Extract the (x, y) coordinate from the center of the cell holding the provided text.  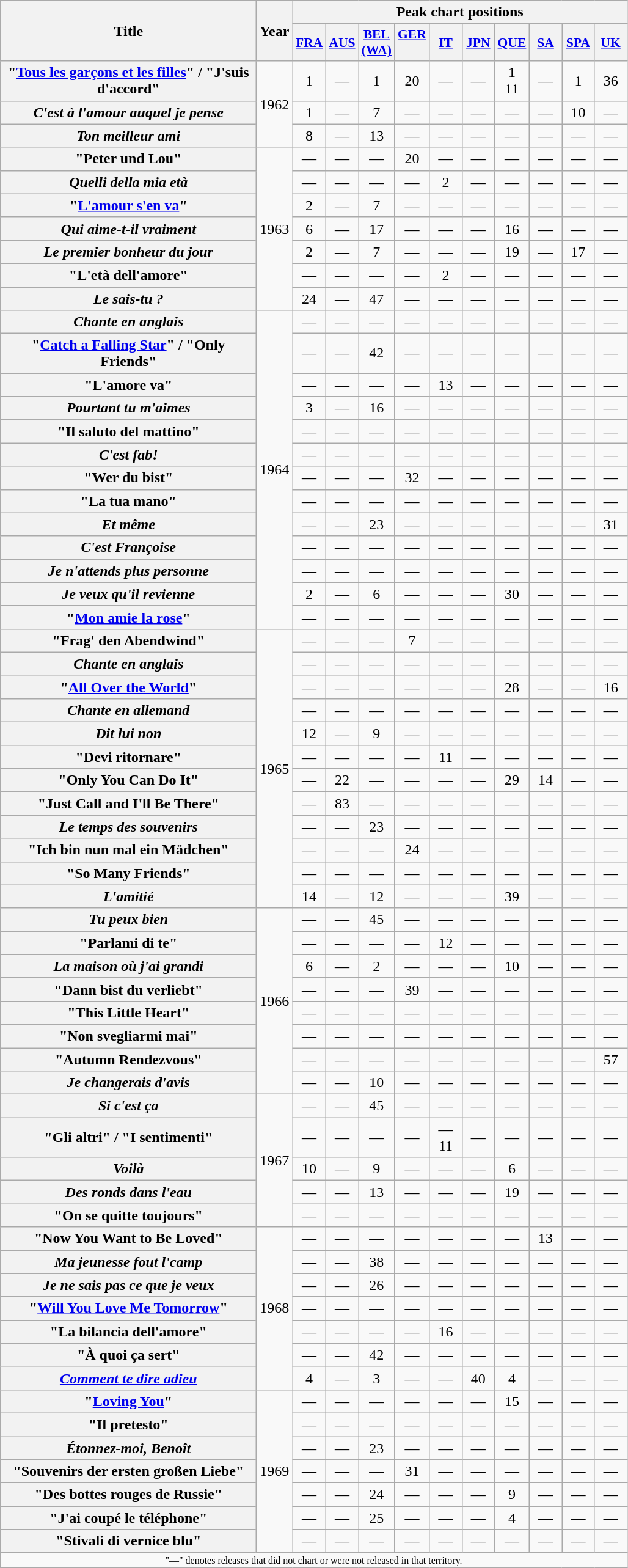
29 (512, 780)
"Souvenirs der ersten großen Liebe" (128, 1471)
"La tua mano" (128, 501)
SA (545, 43)
"Will You Love Me Tomorrow" (128, 1308)
Je ne sais pas ce que je veux (128, 1285)
"Just Call and I'll Be There" (128, 804)
"Non svegliarmi mai" (128, 1036)
C'est à l'amour auquel je pense (128, 112)
"Dann bist du verliebt" (128, 989)
1965 (275, 769)
"Il saluto del mattino" (128, 431)
8 (309, 136)
BEL (WA) (376, 43)
"Mon amie la rose" (128, 617)
Ton meilleur ami (128, 136)
"Il pretesto" (128, 1424)
Peak chart positions (460, 12)
FRA (309, 43)
JPN (478, 43)
Dit lui non (128, 734)
"L'amore va" (128, 385)
UK (611, 43)
57 (611, 1059)
"Loving You" (128, 1401)
Quelli della mia età (128, 182)
25 (376, 1518)
"Wer du bist" (128, 478)
Ma jeunesse fout l'camp (128, 1262)
Des ronds dans l'eau (128, 1192)
1962 (275, 104)
15 (512, 1401)
83 (342, 804)
47 (376, 299)
"Tous les garçons et les filles" / "J'suis d'accord" (128, 81)
28 (512, 687)
C'est Françoise (128, 548)
"So Many Friends" (128, 873)
36 (611, 81)
"Catch a Falling Star" / "Only Friends" (128, 353)
Le sais-tu ? (128, 299)
111 (512, 81)
GER (412, 43)
"Only You Can Do It" (128, 780)
"—" denotes releases that did not chart or were not released in that territory. (314, 1560)
1964 (275, 470)
QUE (512, 43)
1963 (275, 229)
"Parlami di te" (128, 943)
1966 (275, 1001)
—11 (446, 1138)
Pourtant tu m'aimes (128, 408)
38 (376, 1262)
Et même (128, 524)
Year (275, 31)
"L'età dell'amore" (128, 275)
26 (376, 1285)
Étonnez-moi, Benoît (128, 1448)
"Des bottes rouges de Russie" (128, 1495)
1968 (275, 1308)
"Ich bin nun mal ein Mädchen" (128, 850)
"Stivali di vernice blu" (128, 1541)
Tu peux bien (128, 920)
AUS (342, 43)
Je n'attends plus personne (128, 571)
"La bilancia dell'amore" (128, 1332)
22 (342, 780)
11 (446, 757)
"Frag' den Abendwind" (128, 640)
"Peter und Lou" (128, 159)
"À quoi ça sert" (128, 1355)
"On se quitte toujours" (128, 1215)
Comment te dire adieu (128, 1378)
Si c'est ça (128, 1106)
"Devi ritornare" (128, 757)
Je changerais d'avis (128, 1083)
SPA (578, 43)
Le premier bonheur du jour (128, 252)
"Now You Want to Be Loved" (128, 1239)
"Autumn Rendezvous" (128, 1059)
IT (446, 43)
C'est fab! (128, 455)
"All Over the World" (128, 687)
32 (412, 478)
L'amitié (128, 896)
1969 (275, 1471)
Qui aime-t-il vraiment (128, 229)
Le temps des souvenirs (128, 827)
Title (128, 31)
40 (478, 1378)
1967 (275, 1161)
"This Little Heart" (128, 1013)
Chante en allemand (128, 711)
30 (512, 594)
Voilà (128, 1169)
Je veux qu'il revienne (128, 594)
"L'amour s'en va" (128, 205)
La maison où j'ai grandi (128, 966)
"Gli altri" / "I sentimenti" (128, 1138)
"J'ai coupé le téléphone" (128, 1518)
